Detect which cell encompasses the target text, then output its [X, Y] center coordinate. 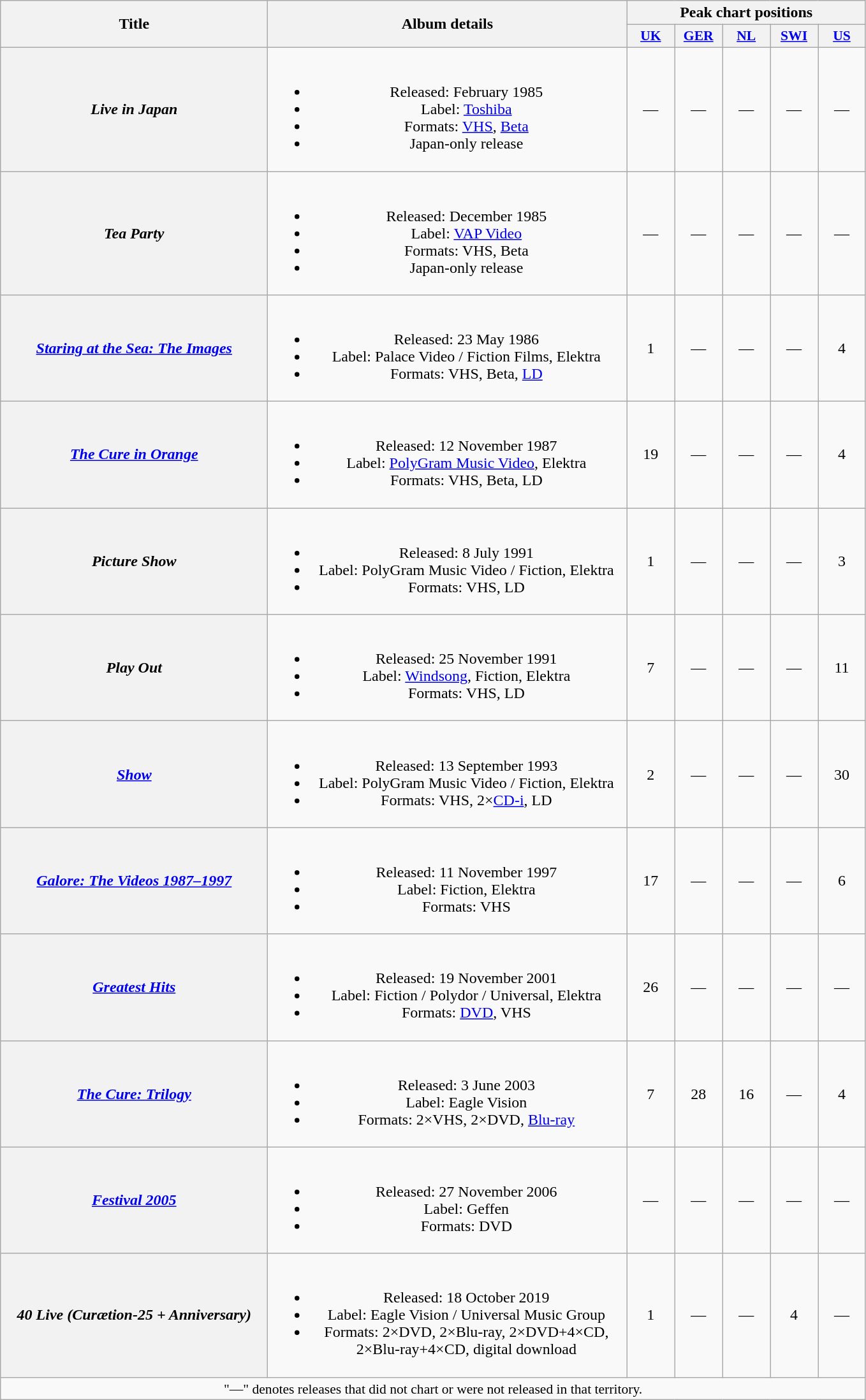
19 [650, 455]
Album details [448, 24]
Released: December 1985Label: VAP VideoFormats: VHS, BetaJapan-only release [448, 233]
NL [746, 36]
3 [842, 561]
30 [842, 774]
40 Live (Curætion-25 + Anniversary) [134, 1315]
Released: February 1985Label: ToshibaFormats: VHS, BetaJapan-only release [448, 109]
Released: 11 November 1997Label: Fiction, ElektraFormats: VHS [448, 881]
Released: 27 November 2006Label: GeffenFormats: DVD [448, 1200]
Title [134, 24]
Released: 3 June 2003Label: Eagle VisionFormats: 2×VHS, 2×DVD, Blu-ray [448, 1094]
SWI [795, 36]
Play Out [134, 668]
6 [842, 881]
Released: 23 May 1986Label: Palace Video / Fiction Films, ElektraFormats: VHS, Beta, LD [448, 348]
The Cure in Orange [134, 455]
Live in Japan [134, 109]
UK [650, 36]
"—" denotes releases that did not chart or were not released in that territory. [434, 1389]
Festival 2005 [134, 1200]
2 [650, 774]
Galore: The Videos 1987–1997 [134, 881]
Tea Party [134, 233]
The Cure: Trilogy [134, 1094]
28 [699, 1094]
26 [650, 987]
Released: 18 October 2019Label: Eagle Vision / Universal Music GroupFormats: 2×DVD, 2×Blu-ray, 2×DVD+4×CD, 2×Blu-ray+4×CD, digital download [448, 1315]
Released: 25 November 1991Label: Windsong, Fiction, ElektraFormats: VHS, LD [448, 668]
Peak chart positions [746, 13]
Released: 8 July 1991Label: PolyGram Music Video / Fiction, ElektraFormats: VHS, LD [448, 561]
17 [650, 881]
11 [842, 668]
Released: 12 November 1987Label: PolyGram Music Video, ElektraFormats: VHS, Beta, LD [448, 455]
Released: 13 September 1993Label: PolyGram Music Video / Fiction, ElektraFormats: VHS, 2×CD-i, LD [448, 774]
Greatest Hits [134, 987]
Picture Show [134, 561]
Show [134, 774]
GER [699, 36]
Released: 19 November 2001Label: Fiction / Polydor / Universal, ElektraFormats: DVD, VHS [448, 987]
16 [746, 1094]
US [842, 36]
Staring at the Sea: The Images [134, 348]
